Search for the cell housing the specified text and yield its [X, Y] center coordinate. 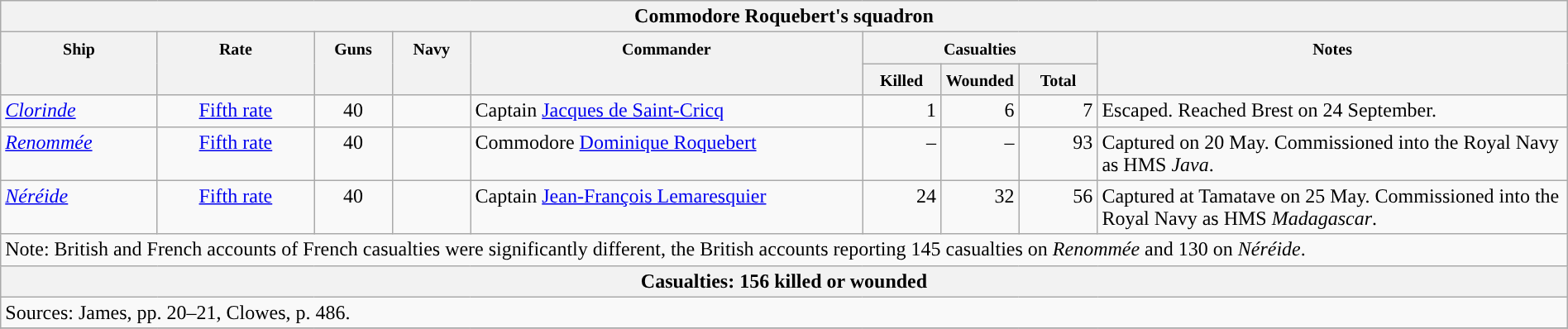
Commodore Roquebert's squadron [784, 17]
Rate [235, 64]
Captured at Tamatave on 25 May. Commissioned into the Royal Navy as HMS Madagascar. [1332, 207]
56 [1059, 207]
Captain Jean-François Lemaresquier [667, 207]
Killed [901, 79]
Navy [432, 64]
Escaped. Reached Brest on 24 September. [1332, 111]
Sources: James, pp. 20–21, Clowes, p. 486. [784, 312]
Total [1059, 79]
Casualties: 156 killed or wounded [784, 281]
6 [979, 111]
Renommée [79, 154]
Commodore Dominique Roquebert [667, 154]
Captain Jacques de Saint-Cricq [667, 111]
1 [901, 111]
7 [1059, 111]
Guns [354, 64]
Clorinde [79, 111]
24 [901, 207]
Casualties [980, 48]
93 [1059, 154]
32 [979, 207]
Notes [1332, 64]
Néréide [79, 207]
Wounded [979, 79]
Ship [79, 64]
Commander [667, 64]
Captured on 20 May. Commissioned into the Royal Navy as HMS Java. [1332, 154]
